Find where the given text appears and provide that cell's center as (x, y) coordinate. 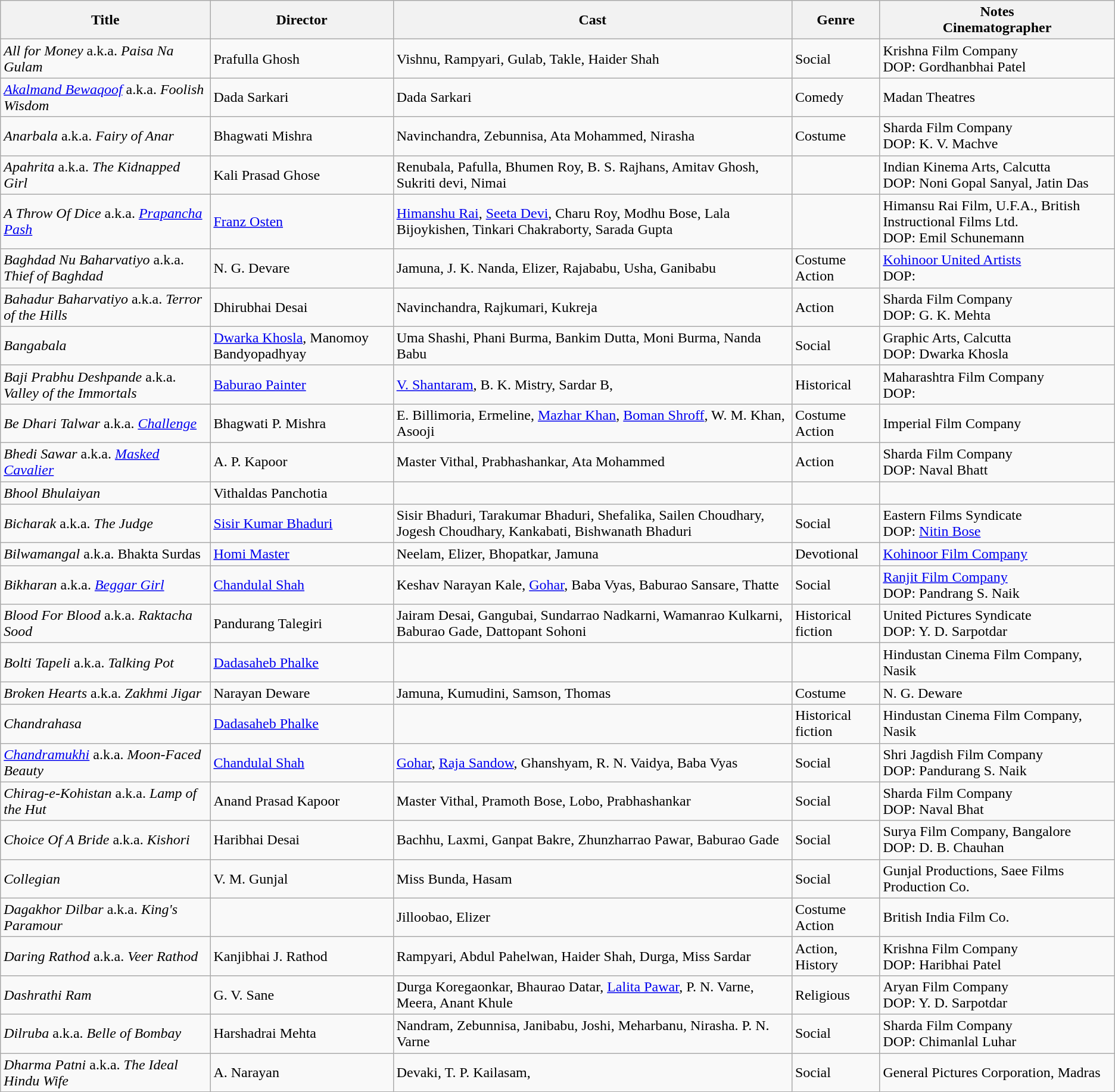
British India Film Co. (997, 917)
Harshadrai Mehta (301, 1034)
Himansu Rai Film, U.F.A., British Instructional Films Ltd.DOP: Emil Schunemann (997, 221)
G. V. Sane (301, 994)
Neelam, Elizer, Bhopatkar, Jamuna (592, 554)
Uma Shashi, Phani Burma, Bankim Dutta, Moni Burma, Nanda Babu (592, 345)
Anand Prasad Kapoor (301, 801)
Devotional (835, 554)
A. P. Kapoor (301, 462)
Surya Film Company, BangaloreDOP: D. B. Chauhan (997, 840)
Collegian (105, 879)
Jamuna, Kumudini, Samson, Thomas (592, 693)
Shri Jagdish Film CompanyDOP: Pandurang S. Naik (997, 762)
United Pictures SyndicateDOP: Y. D. Sarpotdar (997, 624)
Madan Theatres (997, 98)
Vishnu, Rampyari, Gulab, Takle, Haider Shah (592, 58)
Bangabala (105, 345)
Chandramukhi a.k.a. Moon-Faced Beauty (105, 762)
Bhool Bhulaiyan (105, 492)
All for Money a.k.a. Paisa Na Gulam (105, 58)
Navinchandra, Zebunnisa, Ata Mohammed, Nirasha (592, 136)
Broken Hearts a.k.a. Zakhmi Jigar (105, 693)
Sharda Film CompanyDOP: Naval Bhat (997, 801)
Kanjibhai J. Rathod (301, 956)
E. Billimoria, Ermeline, Mazhar Khan, Boman Shroff, W. M. Khan, Asooji (592, 423)
Sharda Film CompanyDOP: K. V. Machve (997, 136)
Eastern Films SyndicateDOP: Nitin Bose (997, 524)
N. G. Deware (997, 693)
Sharda Film CompanyDOP: Chimanlal Luhar (997, 1034)
Dagakhor Dilbar a.k.a. King's Paramour (105, 917)
General Pictures Corporation, Madras (997, 1072)
Dhirubhai Desai (301, 307)
Master Vithal, Pramoth Bose, Lobo, Prabhashankar (592, 801)
Cast (592, 20)
Kohinoor United ArtistsDOP: (997, 268)
Bachhu, Laxmi, Ganpat Bakre, Zhunzharrao Pawar, Baburao Gade (592, 840)
Sisir Bhaduri, Tarakumar Bhaduri, Shefalika, Sailen Choudhary, Jogesh Choudhary, Kankabati, Bishwanath Bhaduri (592, 524)
Indian Kinema Arts, CalcuttaDOP: Noni Gopal Sanyal, Jatin Das (997, 175)
V. Shantaram, B. K. Mistry, Sardar B, (592, 385)
Chirag-e-Kohistan a.k.a. Lamp of the Hut (105, 801)
Bhedi Sawar a.k.a. Masked Cavalier (105, 462)
Rampyari, Abdul Pahelwan, Haider Shah, Durga, Miss Sardar (592, 956)
Jamuna, J. K. Nanda, Elizer, Rajababu, Usha, Ganibabu (592, 268)
Action, History (835, 956)
Jilloobao, Elizer (592, 917)
Daring Rathod a.k.a. Veer Rathod (105, 956)
Maharashtra Film CompanyDOP: (997, 385)
V. M. Gunjal (301, 879)
Nandram, Zebunnisa, Janibabu, Joshi, Meharbanu, Nirasha. P. N. Varne (592, 1034)
Sharda Film CompanyDOP: G. K. Mehta (997, 307)
A. Narayan (301, 1072)
Historical (835, 385)
Graphic Arts, CalcuttaDOP: Dwarka Khosla (997, 345)
Krishna Film CompanyDOP: Haribhai Patel (997, 956)
Sisir Kumar Bhaduri (301, 524)
Master Vithal, Prabhashankar, Ata Mohammed (592, 462)
Bahadur Baharvatiyo a.k.a. Terror of the Hills (105, 307)
Dashrathi Ram (105, 994)
Dilruba a.k.a. Belle of Bombay (105, 1034)
Ranjit Film CompanyDOP: Pandrang S. Naik (997, 585)
Vithaldas Panchotia (301, 492)
Title (105, 20)
Kali Prasad Ghose (301, 175)
Dwarka Khosla, Manomoy Bandyopadhyay (301, 345)
Baji Prabhu Deshpande a.k.a. Valley of the Immortals (105, 385)
NotesCinematographer (997, 20)
Himanshu Rai, Seeta Devi, Charu Roy, Modhu Bose, Lala Bijoykishen, Tinkari Chakraborty, Sarada Gupta (592, 221)
Bhagwati Mishra (301, 136)
Bilwamangal a.k.a. Bhakta Surdas (105, 554)
Be Dhari Talwar a.k.a. Challenge (105, 423)
Bicharak a.k.a. The Judge (105, 524)
Anarbala a.k.a. Fairy of Anar (105, 136)
A Throw Of Dice a.k.a. Prapancha Pash (105, 221)
Bolti Tapeli a.k.a. Talking Pot (105, 662)
Bikharan a.k.a. Beggar Girl (105, 585)
Baburao Painter (301, 385)
Baghdad Nu Baharvatiyo a.k.a. Thief of Baghdad (105, 268)
Gohar, Raja Sandow, Ghanshyam, R. N. Vaidya, Baba Vyas (592, 762)
Narayan Deware (301, 693)
Blood For Blood a.k.a. Raktacha Sood (105, 624)
Navinchandra, Rajkumari, Kukreja (592, 307)
Renubala, Pafulla, Bhumen Roy, B. S. Rajhans, Amitav Ghosh, Sukriti devi, Nimai (592, 175)
Keshav Narayan Kale, Gohar, Baba Vyas, Baburao Sansare, Thatte (592, 585)
Religious (835, 994)
Imperial Film Company (997, 423)
Apahrita a.k.a. The Kidnapped Girl (105, 175)
Pandurang Talegiri (301, 624)
Sharda Film CompanyDOP: Naval Bhatt (997, 462)
Aryan Film CompanyDOP: Y. D. Sarpotdar (997, 994)
Franz Osten (301, 221)
Akalmand Bewaqoof a.k.a. Foolish Wisdom (105, 98)
Krishna Film CompanyDOP: Gordhanbhai Patel (997, 58)
Durga Koregaonkar, Bhaurao Datar, Lalita Pawar, P. N. Varne, Meera, Anant Khule (592, 994)
Haribhai Desai (301, 840)
Gunjal Productions, Saee Films Production Co. (997, 879)
Miss Bunda, Hasam (592, 879)
Genre (835, 20)
Jairam Desai, Gangubai, Sundarrao Nadkarni, Wamanrao Kulkarni, Baburao Gade, Dattopant Sohoni (592, 624)
Director (301, 20)
Comedy (835, 98)
Devaki, T. P. Kailasam, (592, 1072)
Dharma Patni a.k.a. The Ideal Hindu Wife (105, 1072)
Kohinoor Film Company (997, 554)
Choice Of A Bride a.k.a. Kishori (105, 840)
Chandrahasa (105, 724)
N. G. Devare (301, 268)
Prafulla Ghosh (301, 58)
Bhagwati P. Mishra (301, 423)
Homi Master (301, 554)
